Provide the (x, y) coordinate of the cell's center where the given text is located.  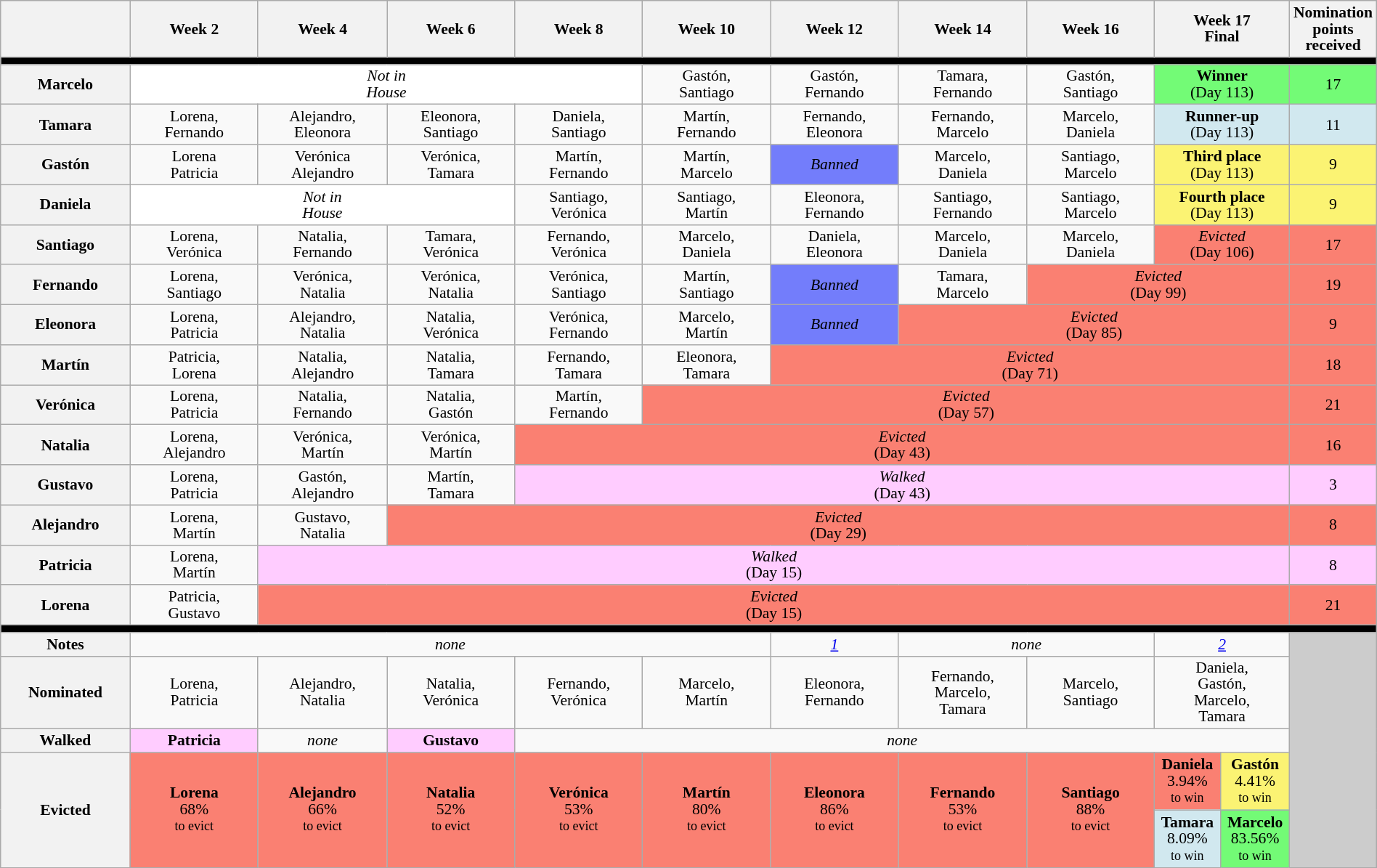
Fernando,Marcelo (963, 125)
Tamara,Fernando (963, 84)
Fernando (65, 285)
Evicted (65, 810)
Natalia52%to evict (451, 810)
Week 2 (194, 29)
Eleonora86%to evict (834, 810)
Daniela (65, 205)
Evicted(Day 106) (1222, 244)
Gustavo,Natalia (322, 524)
Evicted(Day 85) (1094, 325)
3 (1333, 485)
Evicted(Day 99) (1158, 285)
Verónica,Tamara (451, 164)
Lorena,Verónica (194, 244)
16 (1333, 445)
Week 4 (322, 29)
1 (834, 645)
Nominationpointsreceived (1333, 29)
Gastón,Alejandro (322, 485)
Alejandro (65, 524)
Third place(Day 113) (1222, 164)
Fourth place(Day 113) (1222, 205)
Fernando,Marcelo,Tamara (963, 692)
Santiago88%to evict (1091, 810)
Fernando53%to evict (963, 810)
Walked (65, 741)
Santiago,Fernando (963, 205)
Nominated (65, 692)
LorenaPatricia (194, 164)
Notes (65, 645)
Verónica (65, 405)
2 (1222, 645)
Marcelo83.56%to win (1255, 838)
Runner-up(Day 113) (1222, 125)
11 (1333, 125)
Santiago (65, 244)
Evicted(Day 57) (966, 405)
Verónica,Fernando (579, 325)
Eleonora,Tamara (707, 365)
Martín80%to evict (707, 810)
Tamara,Marcelo (963, 285)
Walked(Day 43) (902, 485)
Gastón4.41%to win (1255, 782)
Gastón (65, 164)
Natalia,Alejandro (322, 365)
Martín,Tamara (451, 485)
Week 17Final (1222, 29)
Tamara8.09%to win (1187, 838)
Daniela,Gastón,Marcelo,Tamara (1222, 692)
Marcelo,Santiago (1091, 692)
Daniela,Santiago (579, 125)
Daniela3.94%to win (1187, 782)
Santiago,Verónica (579, 205)
Week 12 (834, 29)
Evicted(Day 43) (902, 445)
Martín,Santiago (707, 285)
Week 6 (451, 29)
Week 10 (707, 29)
Verónica53%to evict (579, 810)
19 (1333, 285)
VerónicaAlejandro (322, 164)
Eleonora (65, 325)
Verónica,Santiago (579, 285)
Week 14 (963, 29)
Tamara,Verónica (451, 244)
Lorena (65, 606)
Evicted(Day 29) (838, 524)
Martín,Marcelo (707, 164)
Alejandro,Eleonora (322, 125)
Evicted(Day 15) (773, 606)
Alejandro66% to evict (322, 810)
Evicted(Day 71) (1030, 365)
Gastón,Fernando (834, 84)
Winner(Day 113) (1222, 84)
Eleonora,Santiago (451, 125)
Natalia,Gastón (451, 405)
Week 8 (579, 29)
Santiago,Martín (707, 205)
18 (1333, 365)
Week 16 (1091, 29)
Natalia,Tamara (451, 365)
Walked(Day 15) (773, 565)
Marcelo (65, 84)
Lorena,Santiago (194, 285)
Lorena,Fernando (194, 125)
Lorena,Alejandro (194, 445)
Fernando,Eleonora (834, 125)
Lorena68%to evict (194, 810)
Patricia,Gustavo (194, 606)
Natalia (65, 445)
Martín (65, 365)
Patricia,Lorena (194, 365)
Daniela,Eleonora (834, 244)
Tamara (65, 125)
Fernando,Tamara (579, 365)
